Detect which cell encompasses the target text, then output its (x, y) center coordinate. 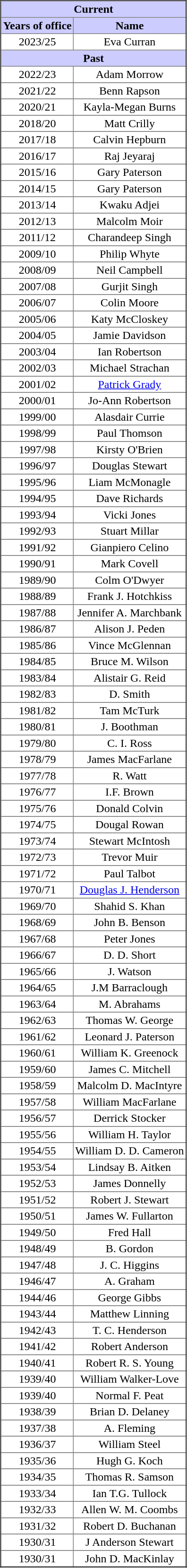
2002/03 (37, 368)
Brian D. Delaney (129, 1412)
1999/00 (37, 417)
1966/67 (37, 955)
William Walker-Love (129, 1379)
Raj Jeyaraj (129, 156)
Peter Jones (129, 939)
Benn Rapson (129, 91)
William Steel (129, 1444)
1953/54 (37, 1167)
Gianpiero Celino (129, 547)
Donald Colvin (129, 808)
1951/52 (37, 1200)
2020/21 (37, 107)
1952/53 (37, 1183)
2014/15 (37, 189)
William D. D. Cameron (129, 1151)
1988/89 (37, 596)
Frank J. Hotchkiss (129, 596)
T. C. Henderson (129, 1330)
1962/63 (37, 1020)
Vince McGlennan (129, 645)
Liam McMonagle (129, 482)
1954/55 (37, 1151)
1978/79 (37, 759)
J. C. Higgins (129, 1265)
1960/61 (37, 1053)
2017/18 (37, 139)
Kwaku Adjei (129, 205)
Allen W. M. Coombs (129, 1509)
A. Fleming (129, 1428)
2013/14 (37, 205)
1972/73 (37, 857)
Katy McCloskey (129, 319)
Gurjit Singh (129, 286)
1990/91 (37, 563)
Jennifer A. Marchbank (129, 613)
D. D. Short (129, 955)
2006/07 (37, 303)
2012/13 (37, 221)
Adam Morrow (129, 74)
1994/95 (37, 498)
2022/23 (37, 74)
1982/83 (37, 694)
1970/71 (37, 890)
2001/02 (37, 384)
1989/90 (37, 580)
1979/80 (37, 743)
M. Abrahams (129, 1004)
1935/36 (37, 1461)
1944/46 (37, 1298)
Colin Moore (129, 303)
2018/20 (37, 123)
1959/60 (37, 1069)
Paul Talbot (129, 874)
Years of office (37, 26)
Robert R. S. Young (129, 1363)
1971/72 (37, 874)
Current (93, 9)
1936/37 (37, 1444)
Vicki Jones (129, 515)
Neil Campbell (129, 270)
B. Gordon (129, 1248)
Kayla-Megan Burns (129, 107)
Mark Covell (129, 563)
2005/06 (37, 319)
Hugh G. Koch (129, 1461)
Philip Whyte (129, 254)
J. Watson (129, 971)
1932/33 (37, 1509)
1947/48 (37, 1265)
1967/68 (37, 939)
1986/87 (37, 629)
1981/82 (37, 710)
2011/12 (37, 237)
Patrick Grady (129, 384)
1984/85 (37, 661)
1958/59 (37, 1085)
Douglas Stewart (129, 466)
1942/43 (37, 1330)
1931/32 (37, 1526)
Eva Curran (129, 42)
1941/42 (37, 1346)
A. Graham (129, 1281)
1996/97 (37, 466)
1938/39 (37, 1412)
Bruce M. Wilson (129, 661)
Colm O'Dwyer (129, 580)
Dave Richards (129, 498)
Robert J. Stewart (129, 1200)
Trevor Muir (129, 857)
2008/09 (37, 270)
1973/74 (37, 841)
1975/76 (37, 808)
1961/62 (37, 1037)
1983/84 (37, 678)
1987/88 (37, 613)
Derrick Stocker (129, 1118)
1946/47 (37, 1281)
1985/86 (37, 645)
Lindsay B. Aitken (129, 1167)
J Anderson Stewart (129, 1542)
I.F. Brown (129, 792)
Robert Anderson (129, 1346)
1968/69 (37, 922)
Stuart Millar (129, 531)
2009/10 (37, 254)
1943/44 (37, 1314)
John B. Benson (129, 922)
1965/66 (37, 971)
1976/77 (37, 792)
J.M Barraclough (129, 988)
Alison J. Peden (129, 629)
Paul Thomson (129, 433)
Fred Hall (129, 1232)
2015/16 (37, 172)
Thomas R. Samson (129, 1477)
1998/99 (37, 433)
1993/94 (37, 515)
2016/17 (37, 156)
1948/49 (37, 1248)
Ian T.G. Tullock (129, 1493)
1934/35 (37, 1477)
2021/22 (37, 91)
William H. Taylor (129, 1135)
2003/04 (37, 352)
1956/57 (37, 1118)
Calvin Hepburn (129, 139)
1964/65 (37, 988)
James C. Mitchell (129, 1069)
William K. Greenock (129, 1053)
1963/64 (37, 1004)
Past (93, 58)
1949/50 (37, 1232)
Leonard J. Paterson (129, 1037)
2004/05 (37, 335)
1940/41 (37, 1363)
1995/96 (37, 482)
1933/34 (37, 1493)
Tam McTurk (129, 710)
Kirsty O'Brien (129, 450)
Douglas J. Henderson (129, 890)
J. Boothman (129, 727)
1991/92 (37, 547)
John D. MacKinlay (129, 1559)
1937/38 (37, 1428)
Michael Strachan (129, 368)
Thomas W. George (129, 1020)
1957/58 (37, 1102)
Ian Robertson (129, 352)
1980/81 (37, 727)
2000/01 (37, 400)
Alasdair Currie (129, 417)
1969/70 (37, 906)
James MacFarlane (129, 759)
2007/08 (37, 286)
1997/98 (37, 450)
1992/93 (37, 531)
Alistair G. Reid (129, 678)
Matt Crilly (129, 123)
James Donnelly (129, 1183)
Shahid S. Khan (129, 906)
Robert D. Buchanan (129, 1526)
Stewart McIntosh (129, 841)
Jamie Davidson (129, 335)
Jo-Ann Robertson (129, 400)
Matthew Linning (129, 1314)
Charandeep Singh (129, 237)
D. Smith (129, 694)
1977/78 (37, 776)
Malcolm D. MacIntyre (129, 1085)
Name (129, 26)
1974/75 (37, 824)
Malcolm Moir (129, 221)
James W. Fullarton (129, 1216)
William MacFarlane (129, 1102)
Normal F. Peat (129, 1395)
1955/56 (37, 1135)
1950/51 (37, 1216)
Dougal Rowan (129, 824)
George Gibbs (129, 1298)
2023/25 (37, 42)
R. Watt (129, 776)
C. I. Ross (129, 743)
